Return the [X, Y] coordinate for the center point of the cell that contains the specified text.  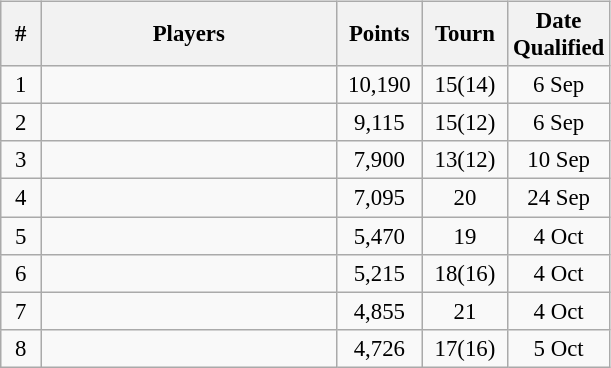
Points [380, 34]
24 Sep [559, 198]
Tourn [465, 34]
10 Sep [559, 160]
19 [465, 235]
7,900 [380, 160]
4,855 [380, 311]
21 [465, 311]
15(14) [465, 85]
8 [20, 348]
5 [20, 235]
7 [20, 311]
3 [20, 160]
20 [465, 198]
5,470 [380, 235]
1 [20, 85]
Date Qualified [559, 34]
6 [20, 273]
13(12) [465, 160]
# [20, 34]
9,115 [380, 123]
18(16) [465, 273]
5 Oct [559, 348]
4,726 [380, 348]
15(12) [465, 123]
10,190 [380, 85]
17(16) [465, 348]
2 [20, 123]
Players [189, 34]
7,095 [380, 198]
5,215 [380, 273]
4 [20, 198]
